Find where the given text appears and provide that cell's center as [X, Y] coordinate. 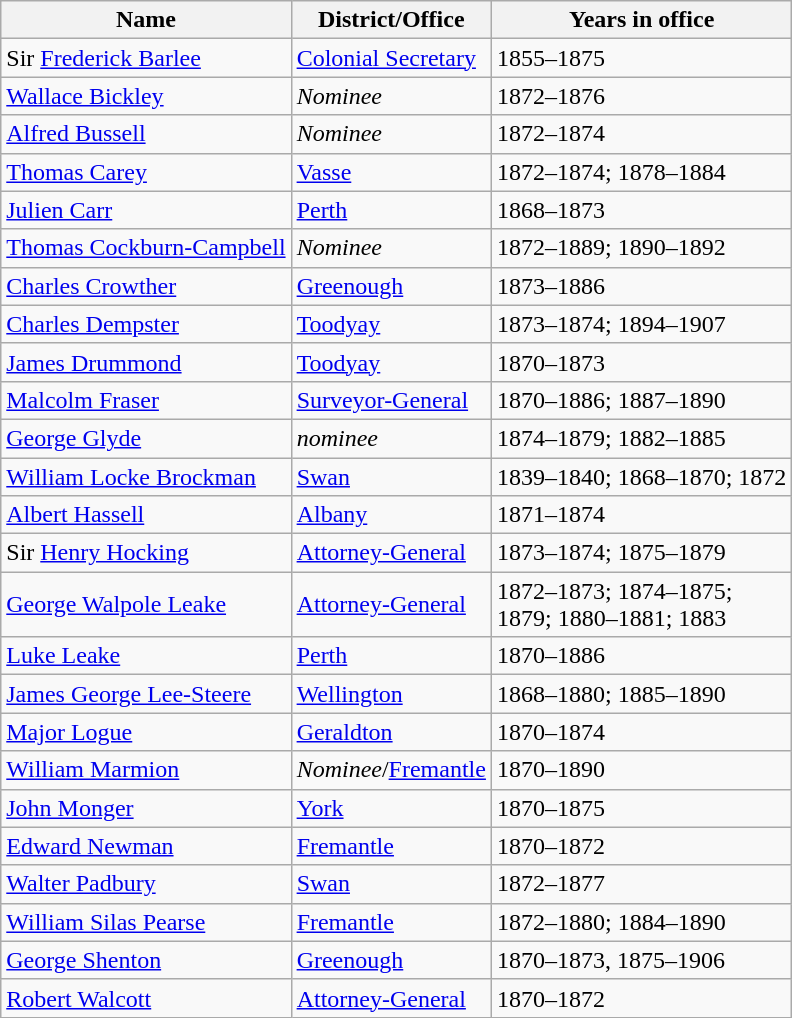
nominee [391, 438]
1872–1873; 1874–1875;1879; 1880–1881; 1883 [641, 604]
1870–1875 [641, 808]
Years in office [641, 20]
1868–1873 [641, 210]
1874–1879; 1882–1885 [641, 438]
William Marmion [146, 770]
Vasse [391, 172]
Albany [391, 515]
George Shenton [146, 960]
Sir Frederick Barlee [146, 58]
1872–1880; 1884–1890 [641, 922]
York [391, 808]
1855–1875 [641, 58]
John Monger [146, 808]
1870–1886; 1887–1890 [641, 400]
1871–1874 [641, 515]
Luke Leake [146, 656]
James Drummond [146, 362]
Sir Henry Hocking [146, 553]
Charles Crowther [146, 286]
Colonial Secretary [391, 58]
1870–1890 [641, 770]
Surveyor-General [391, 400]
1870–1873, 1875–1906 [641, 960]
1870–1886 [641, 656]
Albert Hassell [146, 515]
Nominee/Fremantle [391, 770]
Edward Newman [146, 846]
William Locke Brockman [146, 477]
Name [146, 20]
1870–1874 [641, 732]
Malcolm Fraser [146, 400]
Thomas Carey [146, 172]
District/Office [391, 20]
Walter Padbury [146, 884]
1868–1880; 1885–1890 [641, 694]
William Silas Pearse [146, 922]
1872–1874; 1878–1884 [641, 172]
Geraldton [391, 732]
1870–1873 [641, 362]
Alfred Bussell [146, 134]
1872–1874 [641, 134]
George Glyde [146, 438]
1873–1874; 1894–1907 [641, 324]
George Walpole Leake [146, 604]
1839–1840; 1868–1870; 1872 [641, 477]
1872–1889; 1890–1892 [641, 248]
Julien Carr [146, 210]
1873–1874; 1875–1879 [641, 553]
Wallace Bickley [146, 96]
1872–1876 [641, 96]
James George Lee-Steere [146, 694]
Major Logue [146, 732]
Charles Dempster [146, 324]
1872–1877 [641, 884]
Thomas Cockburn-Campbell [146, 248]
Wellington [391, 694]
1873–1886 [641, 286]
Robert Walcott [146, 998]
